Locate the cell with the specified text and output its (X, Y) center coordinate. 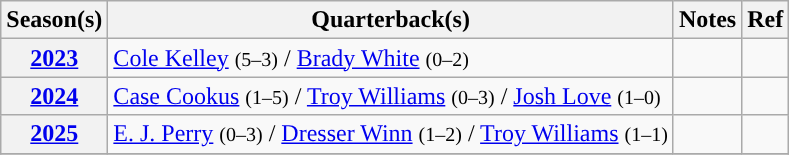
2023 (54, 58)
Notes (707, 20)
Case Cookus (1–5) / Troy Williams (0–3) / Josh Love (1–0) (391, 96)
2024 (54, 96)
E. J. Perry (0–3) / Dresser Winn (1–2) / Troy Williams (1–1) (391, 134)
Ref (766, 20)
Quarterback(s) (391, 20)
Cole Kelley (5–3) / Brady White (0–2) (391, 58)
Season(s) (54, 20)
2025 (54, 134)
